Return the [X, Y] coordinate for the center point of the cell that contains the specified text.  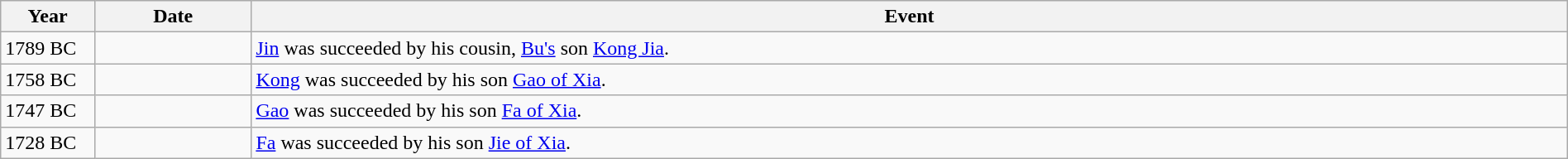
Date [172, 17]
Gao was succeeded by his son Fa of Xia. [910, 111]
Event [910, 17]
1758 BC [48, 79]
Jin was succeeded by his cousin, Bu's son Kong Jia. [910, 48]
1728 BC [48, 142]
Year [48, 17]
Fa was succeeded by his son Jie of Xia. [910, 142]
1789 BC [48, 48]
Kong was succeeded by his son Gao of Xia. [910, 79]
1747 BC [48, 111]
